Locate the cell with the specified text and output its (x, y) center coordinate. 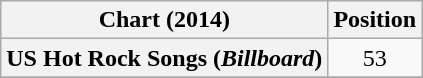
Chart (2014) (164, 20)
Position (375, 20)
53 (375, 58)
US Hot Rock Songs (Billboard) (164, 58)
